Find where the given text appears and provide that cell's center as (X, Y) coordinate. 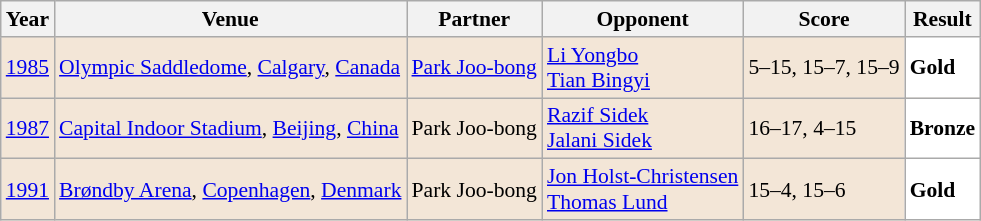
15–4, 15–6 (824, 190)
5–15, 15–7, 15–9 (824, 68)
Venue (230, 19)
Capital Indoor Stadium, Beijing, China (230, 128)
Year (28, 19)
Razif Sidek Jalani Sidek (642, 128)
Opponent (642, 19)
1985 (28, 68)
Olympic Saddledome, Calgary, Canada (230, 68)
Brøndby Arena, Copenhagen, Denmark (230, 190)
16–17, 4–15 (824, 128)
Result (943, 19)
1987 (28, 128)
Li Yongbo Tian Bingyi (642, 68)
1991 (28, 190)
Score (824, 19)
Partner (474, 19)
Jon Holst-Christensen Thomas Lund (642, 190)
Bronze (943, 128)
